Determine the [x, y] coordinate at the center of the cell enclosing the given text.  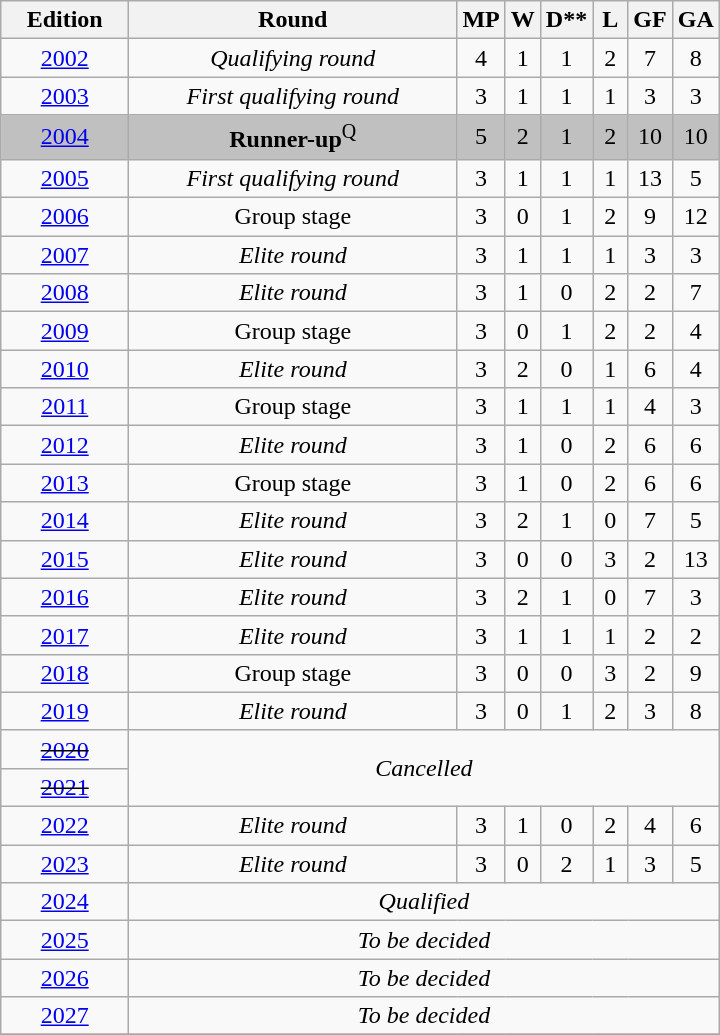
2018 [65, 673]
2011 [65, 407]
2015 [65, 559]
D** [566, 20]
2026 [65, 978]
GA [696, 20]
2014 [65, 521]
2020 [65, 749]
2024 [65, 902]
Qualified [424, 902]
W [522, 20]
2009 [65, 331]
2027 [65, 1016]
12 [696, 217]
2002 [65, 58]
2012 [65, 445]
2005 [65, 178]
2025 [65, 940]
Round [293, 20]
2016 [65, 597]
2019 [65, 711]
2007 [65, 255]
2006 [65, 217]
2022 [65, 826]
2017 [65, 635]
2023 [65, 864]
L [610, 20]
2013 [65, 483]
GF [650, 20]
MP [481, 20]
Runner-upQ [293, 138]
Edition [65, 20]
2010 [65, 369]
2003 [65, 96]
2008 [65, 293]
2004 [65, 138]
Qualifying round [293, 58]
Cancelled [424, 768]
2021 [65, 787]
